Locate the cell with the specified text and output its [X, Y] center coordinate. 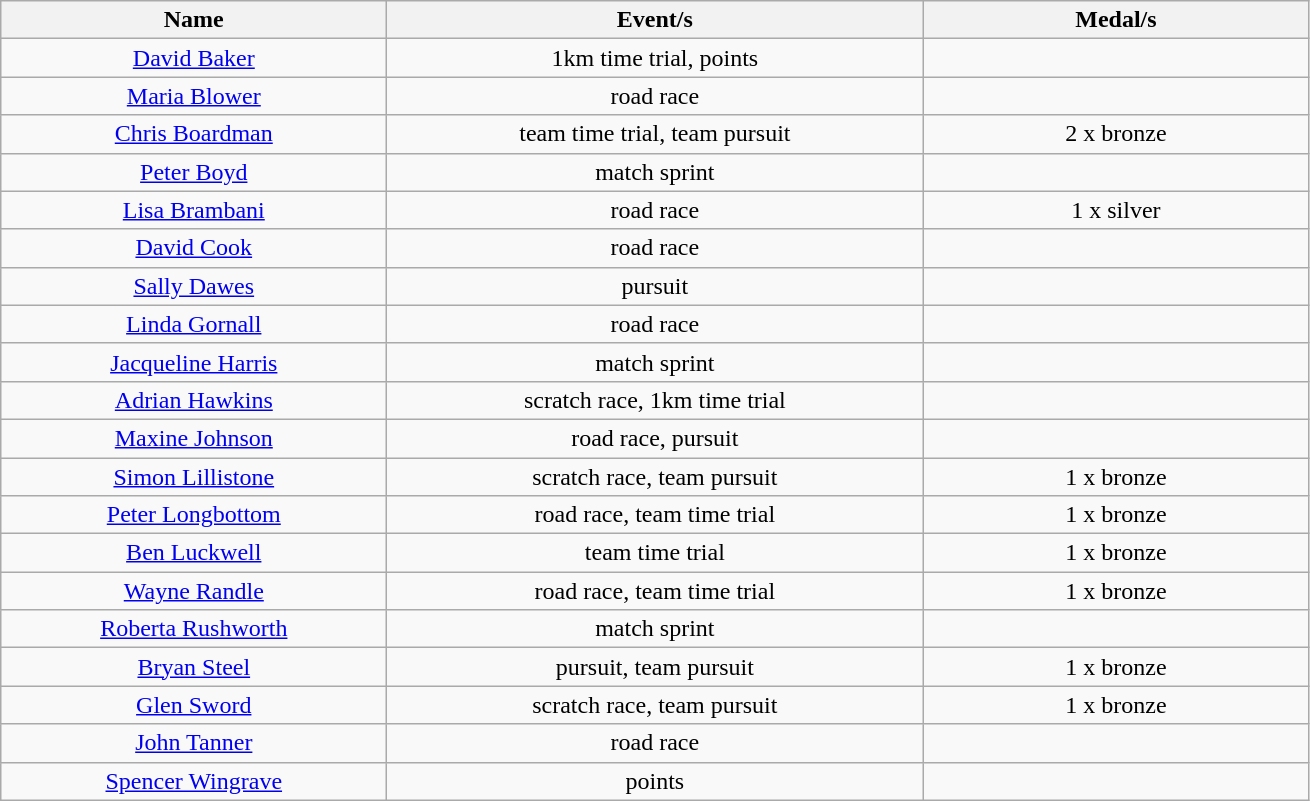
team time trial, team pursuit [655, 134]
2 x bronze [1116, 134]
Linda Gornall [194, 324]
pursuit, team pursuit [655, 667]
Sally Dawes [194, 286]
Adrian Hawkins [194, 400]
road race, pursuit [655, 438]
Peter Longbottom [194, 515]
1 x silver [1116, 210]
Wayne Randle [194, 591]
Bryan Steel [194, 667]
1km time trial, points [655, 58]
Name [194, 20]
team time trial [655, 553]
points [655, 781]
Roberta Rushworth [194, 629]
Event/s [655, 20]
Medal/s [1116, 20]
Maxine Johnson [194, 438]
David Cook [194, 248]
Glen Sword [194, 705]
scratch race, 1km time trial [655, 400]
Maria Blower [194, 96]
pursuit [655, 286]
Simon Lillistone [194, 477]
Peter Boyd [194, 172]
Ben Luckwell [194, 553]
Jacqueline Harris [194, 362]
Chris Boardman [194, 134]
David Baker [194, 58]
Lisa Brambani [194, 210]
John Tanner [194, 743]
Spencer Wingrave [194, 781]
